For the text-containing cell, return its midpoint in (X, Y) coordinate format. 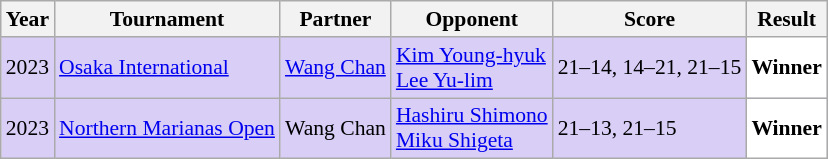
21–13, 21–15 (650, 128)
21–14, 14–21, 21–15 (650, 68)
Partner (336, 19)
Tournament (167, 19)
Year (28, 19)
Score (650, 19)
Northern Marianas Open (167, 128)
Kim Young-hyuk Lee Yu-lim (472, 68)
Osaka International (167, 68)
Opponent (472, 19)
Result (786, 19)
Hashiru Shimono Miku Shigeta (472, 128)
